Capture the cell that displays the provided text and extract its (x, y) central coordinate. 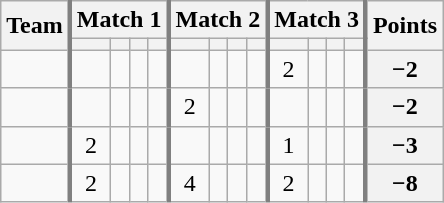
4 (188, 183)
−8 (404, 183)
Match 2 (218, 20)
Match 1 (120, 20)
Team (36, 26)
Match 3 (316, 20)
1 (288, 145)
−3 (404, 145)
Points (404, 26)
